Output the (X, Y) coordinate of the center of the cell containing the given text.  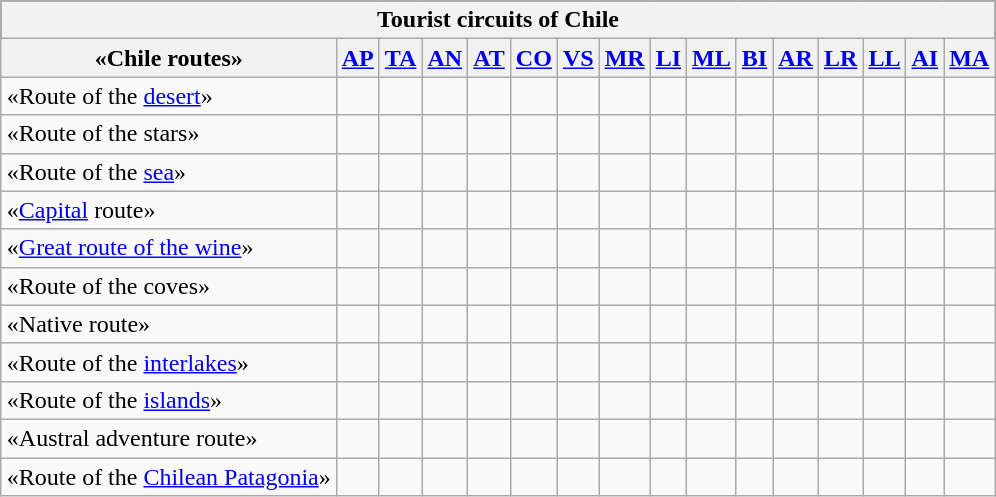
«Capital route» (168, 210)
LI (668, 58)
«Great route of the wine» (168, 248)
CO (534, 58)
«Route of the sea» (168, 172)
AP (358, 58)
BI (754, 58)
«Route of the stars» (168, 134)
«Chile routes» (168, 58)
«Route of the interlakes» (168, 362)
MA (970, 58)
LR (840, 58)
«Route of the desert» (168, 96)
«Native route» (168, 324)
«Route of the islands» (168, 400)
Tourist circuits of Chile (498, 20)
MR (624, 58)
TA (400, 58)
«Route of the Chilean Patagonia» (168, 477)
AN (445, 58)
VS (578, 58)
AI (925, 58)
«Route of the coves» (168, 286)
ML (712, 58)
AR (796, 58)
LL (884, 58)
AT (490, 58)
«Austral adventure route» (168, 438)
